Pinpoint the cell where the given text exists, returning its [x, y] midpoint coordinate. 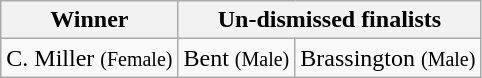
Winner [90, 20]
C. Miller (Female) [90, 58]
Brassington (Male) [388, 58]
Un-dismissed finalists [330, 20]
Bent (Male) [236, 58]
